Scan for the cell matching the given text and deliver its [X, Y] coordinate at center. 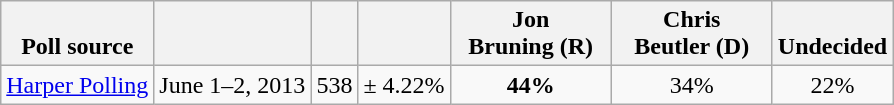
Harper Polling [78, 85]
± 4.22% [404, 85]
22% [832, 85]
ChrisBeutler (D) [692, 34]
44% [530, 85]
Poll source [78, 34]
Undecided [832, 34]
34% [692, 85]
JonBruning (R) [530, 34]
June 1–2, 2013 [232, 85]
538 [334, 85]
